Locate the cell with the specified text and output its (X, Y) center coordinate. 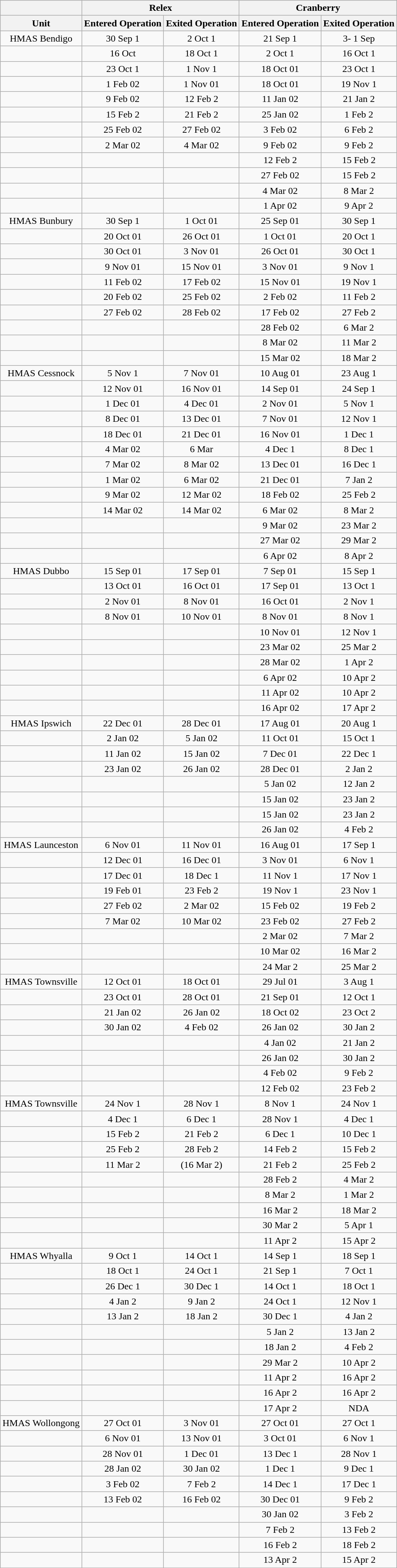
30 Oct 1 (359, 251)
7 Dec 01 (280, 754)
28 Jan 02 (123, 1469)
20 Oct 01 (123, 236)
16 Feb 02 (201, 1499)
1 Nov 01 (201, 84)
13 Dec 1 (280, 1454)
4 Jan 02 (280, 1043)
16 Aug 01 (280, 845)
14 Sep 1 (280, 1256)
25 Jan 02 (280, 114)
25 Sep 01 (280, 221)
11 Nov 1 (280, 875)
30 Oct 01 (123, 251)
16 Oct 1 (359, 54)
18 Sep 1 (359, 1256)
22 Dec 1 (359, 754)
10 Aug 01 (280, 373)
27 Oct 1 (359, 1423)
3 Oct 01 (280, 1438)
12 Oct 01 (123, 982)
22 Dec 01 (123, 723)
29 Jul 01 (280, 982)
4 Mar 2 (359, 1180)
NDA (359, 1408)
5 Jan 2 (280, 1332)
27 Mar 02 (280, 541)
1 Mar 02 (123, 480)
16 Dec 1 (359, 465)
6 Mar (201, 449)
12 Dec 01 (123, 860)
13 Feb 2 (359, 1530)
14 Sep 01 (280, 388)
15 Mar 02 (280, 358)
1 Nov 1 (201, 69)
1 Apr 2 (359, 662)
Relex (161, 8)
19 Feb 01 (123, 890)
20 Feb 02 (123, 297)
15 Feb 02 (280, 906)
23 Feb 02 (280, 921)
17 Aug 01 (280, 723)
7 Jan 2 (359, 480)
23 Aug 1 (359, 373)
12 Nov 01 (123, 388)
20 Aug 1 (359, 723)
9 Nov 1 (359, 267)
28 Nov 01 (123, 1454)
17 Sep 1 (359, 845)
28 Oct 01 (201, 997)
Unit (41, 23)
11 Apr 02 (280, 693)
23 Jan 02 (123, 769)
23 Nov 1 (359, 890)
11 Oct 01 (280, 738)
3 Aug 1 (359, 982)
17 Dec 1 (359, 1484)
7 Mar 2 (359, 936)
24 Sep 1 (359, 388)
1 Feb 2 (359, 114)
2 Nov 1 (359, 601)
HMAS Bunbury (41, 221)
9 Apr 2 (359, 206)
Cranberry (318, 8)
11 Feb 02 (123, 282)
19 Feb 2 (359, 906)
13 Apr 2 (280, 1560)
9 Nov 01 (123, 267)
23 Oct 01 (123, 997)
6 Feb 2 (359, 130)
26 Dec 1 (123, 1286)
13 Oct 1 (359, 586)
7 Oct 1 (359, 1271)
1 Apr 02 (280, 206)
HMAS Wollongong (41, 1423)
HMAS Bendigo (41, 38)
18 Dec 01 (123, 434)
9 Dec 1 (359, 1469)
13 Nov 01 (201, 1438)
16 Oct (123, 54)
8 Apr 2 (359, 556)
18 Feb 2 (359, 1545)
13 Feb 02 (123, 1499)
HMAS Whyalla (41, 1256)
8 Dec 1 (359, 449)
2 Jan 2 (359, 769)
21 Sep 01 (280, 997)
17 Dec 01 (123, 875)
15 Sep 01 (123, 571)
6 Mar 2 (359, 327)
16 Apr 02 (280, 708)
7 Sep 01 (280, 571)
28 Mar 02 (280, 662)
12 Oct 1 (359, 997)
9 Jan 2 (201, 1301)
20 Oct 1 (359, 236)
15 Sep 1 (359, 571)
11 Nov 01 (201, 845)
30 Mar 2 (280, 1225)
23 Oct 2 (359, 1012)
3- 1 Sep (359, 38)
14 Feb 2 (280, 1149)
23 Mar 02 (280, 647)
HMAS Ipswich (41, 723)
18 Feb 02 (280, 495)
10 Dec 1 (359, 1134)
2 Feb 02 (280, 297)
16 Feb 2 (280, 1545)
(16 Mar 2) (201, 1165)
18 Oct 02 (280, 1012)
HMAS Dubbo (41, 571)
24 Mar 2 (280, 967)
9 Oct 1 (123, 1256)
4 Dec 01 (201, 403)
14 Dec 1 (280, 1484)
2 Jan 02 (123, 738)
16 Dec 01 (201, 860)
17 Nov 1 (359, 875)
30 Dec 01 (280, 1499)
13 Oct 01 (123, 586)
23 Mar 2 (359, 525)
HMAS Launceston (41, 845)
1 Mar 2 (359, 1195)
18 Dec 1 (201, 875)
15 Oct 1 (359, 738)
12 Feb 02 (280, 1088)
21 Jan 02 (123, 1012)
11 Feb 2 (359, 297)
12 Mar 02 (201, 495)
3 Feb 2 (359, 1514)
8 Dec 01 (123, 419)
1 Feb 02 (123, 84)
5 Apr 1 (359, 1225)
HMAS Cessnock (41, 373)
12 Jan 2 (359, 784)
